Determine the (x, y) coordinate at the center of the cell enclosing the given text.  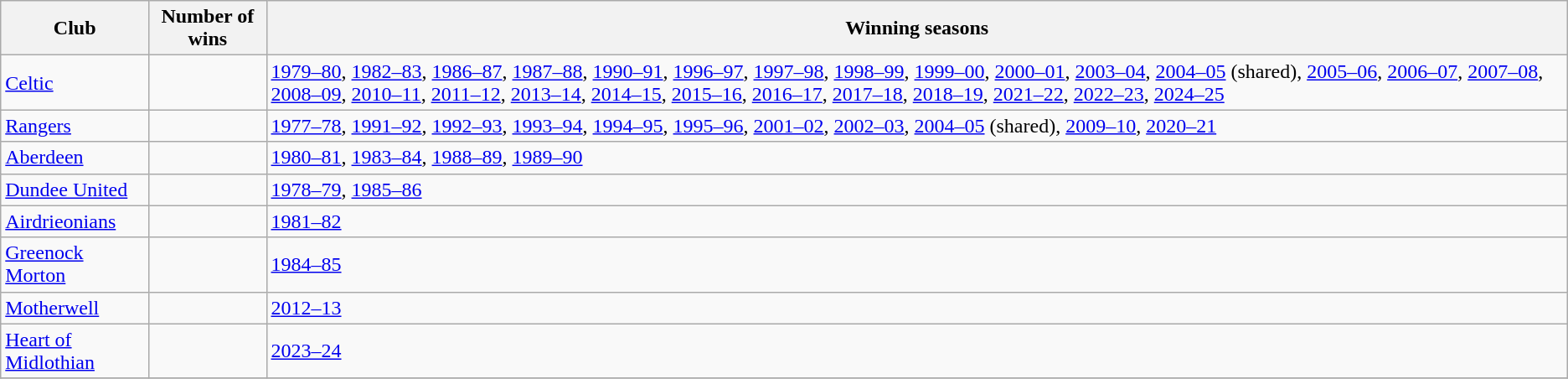
Motherwell (75, 308)
1977–78, 1991–92, 1992–93, 1993–94, 1994–95, 1995–96, 2001–02, 2002–03, 2004–05 (shared), 2009–10, 2020–21 (916, 126)
2023–24 (916, 350)
Aberdeen (75, 158)
Airdrieonians (75, 221)
Greenock Morton (75, 265)
Celtic (75, 82)
Dundee United (75, 189)
1980–81, 1983–84, 1988–89, 1989–90 (916, 158)
2012–13 (916, 308)
Heart of Midlothian (75, 350)
Number of wins (208, 29)
1981–82 (916, 221)
Rangers (75, 126)
1978–79, 1985–86 (916, 189)
1984–85 (916, 265)
Club (75, 29)
Winning seasons (916, 29)
